Extract the (X, Y) coordinate from the center of the cell holding the provided text.  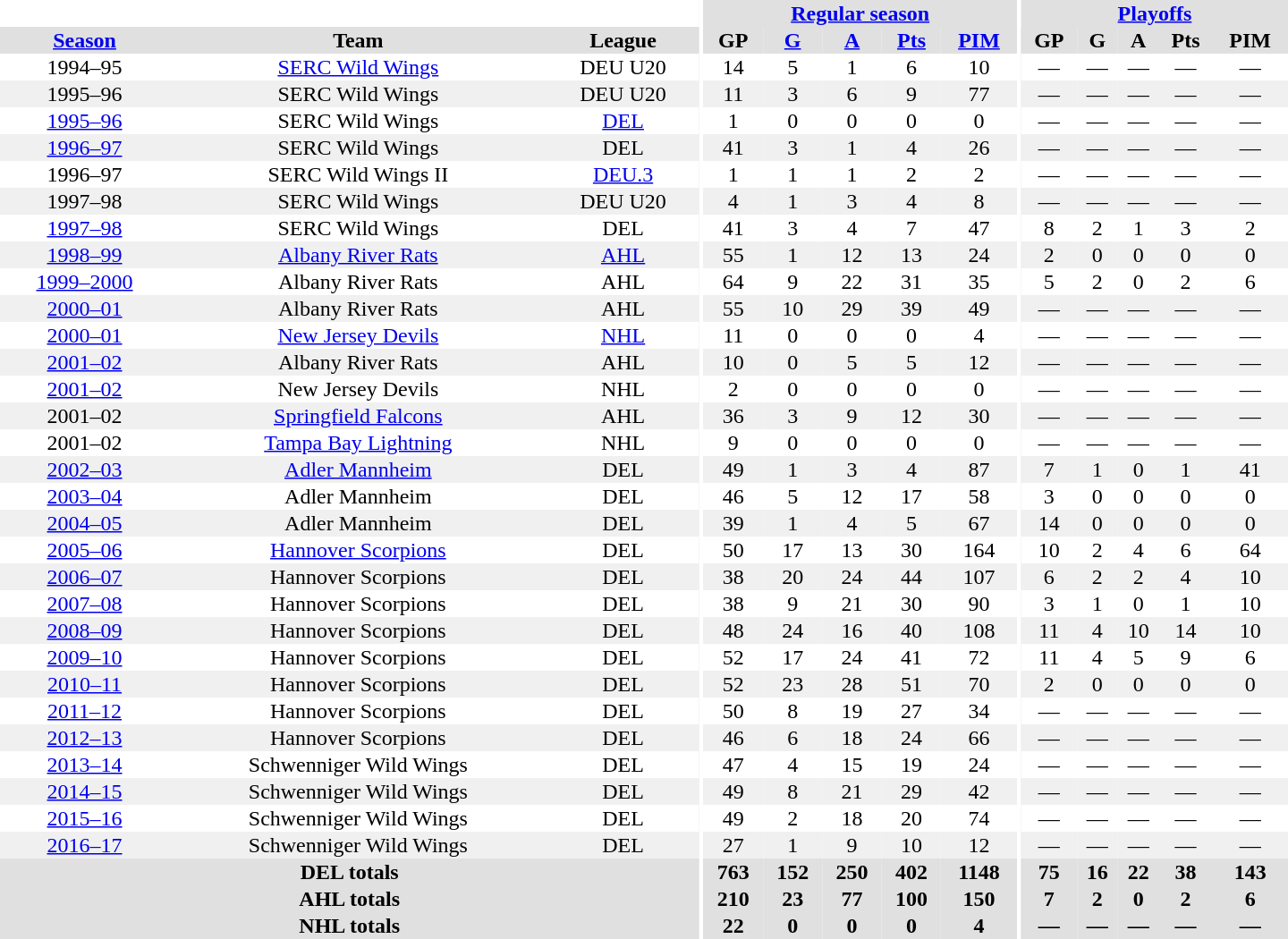
67 (979, 523)
250 (852, 872)
66 (979, 738)
763 (733, 872)
42 (979, 791)
15 (852, 765)
35 (979, 282)
1998–99 (84, 255)
Tampa Bay Lightning (358, 443)
152 (792, 872)
150 (979, 899)
402 (911, 872)
48 (733, 630)
2005–06 (84, 550)
107 (979, 577)
100 (911, 899)
108 (979, 630)
League (623, 40)
164 (979, 550)
2009–10 (84, 657)
Team (358, 40)
2015–16 (84, 818)
72 (979, 657)
SERC Wild Wings II (358, 174)
2007–08 (84, 604)
1999–2000 (84, 282)
34 (979, 711)
44 (911, 577)
31 (911, 282)
2010–11 (84, 684)
40 (911, 630)
87 (979, 469)
143 (1250, 872)
1994–95 (84, 67)
AHL totals (349, 899)
2011–12 (84, 711)
51 (911, 684)
2002–03 (84, 469)
2004–05 (84, 523)
2016–17 (84, 845)
Playoffs (1155, 13)
75 (1049, 872)
2013–14 (84, 765)
74 (979, 818)
Regular season (860, 13)
2014–15 (84, 791)
NHL totals (349, 926)
DEL totals (349, 872)
36 (733, 416)
2012–13 (84, 738)
90 (979, 604)
26 (979, 148)
2003–04 (84, 496)
2006–07 (84, 577)
1148 (979, 872)
Springfield Falcons (358, 416)
58 (979, 496)
210 (733, 899)
70 (979, 684)
2008–09 (84, 630)
28 (852, 684)
DEU.3 (623, 174)
Season (84, 40)
